Return the [x, y] coordinate for the center point of the cell that contains the specified text.  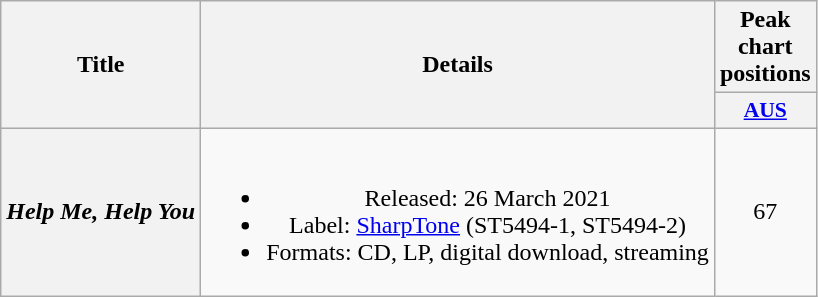
Released: 26 March 2021Label: SharpTone (ST5494-1, ST5494-2)Formats: CD, LP, digital download, streaming [458, 212]
AUS [765, 111]
Peak chart positions [765, 47]
Help Me, Help You [101, 212]
Title [101, 65]
Details [458, 65]
67 [765, 212]
